Detect which cell encompasses the target text, then output its (x, y) center coordinate. 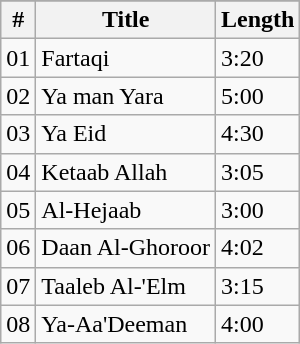
Al-Hejaab (126, 210)
01 (18, 58)
02 (18, 96)
Daan Al-Ghoroor (126, 248)
05 (18, 210)
4:00 (258, 324)
3:15 (258, 286)
07 (18, 286)
Taaleb Al-'Elm (126, 286)
Ya Eid (126, 134)
3:00 (258, 210)
4:30 (258, 134)
3:20 (258, 58)
Length (258, 20)
03 (18, 134)
Ya man Yara (126, 96)
06 (18, 248)
08 (18, 324)
# (18, 20)
Ya-Aa'Deeman (126, 324)
04 (18, 172)
3:05 (258, 172)
Ketaab Allah (126, 172)
Title (126, 20)
5:00 (258, 96)
4:02 (258, 248)
Fartaqi (126, 58)
